Identify which cell holds the provided text, then report its [x, y] central coordinate. 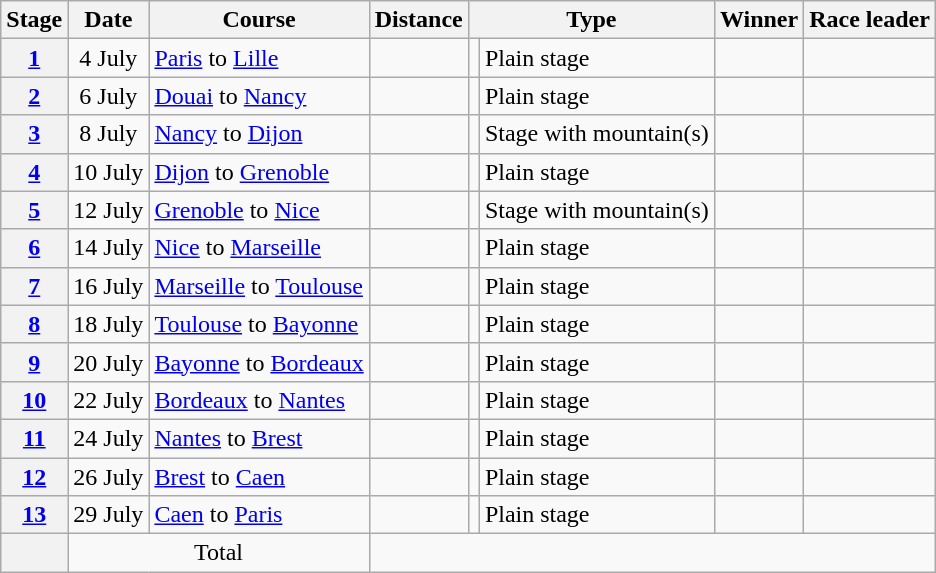
Stage [34, 20]
5 [34, 210]
13 [34, 515]
4 July [108, 58]
Brest to Caen [259, 477]
22 July [108, 400]
29 July [108, 515]
12 July [108, 210]
Nantes to Brest [259, 438]
3 [34, 134]
Winner [758, 20]
4 [34, 172]
Toulouse to Bayonne [259, 324]
1 [34, 58]
14 July [108, 248]
Paris to Lille [259, 58]
24 July [108, 438]
18 July [108, 324]
Bayonne to Bordeaux [259, 362]
Caen to Paris [259, 515]
Distance [418, 20]
10 [34, 400]
16 July [108, 286]
8 July [108, 134]
7 [34, 286]
Dijon to Grenoble [259, 172]
Bordeaux to Nantes [259, 400]
6 [34, 248]
11 [34, 438]
Type [591, 20]
Date [108, 20]
2 [34, 96]
10 July [108, 172]
6 July [108, 96]
Race leader [870, 20]
8 [34, 324]
Nice to Marseille [259, 248]
12 [34, 477]
9 [34, 362]
Course [259, 20]
26 July [108, 477]
20 July [108, 362]
Douai to Nancy [259, 96]
Grenoble to Nice [259, 210]
Nancy to Dijon [259, 134]
Total [218, 553]
Marseille to Toulouse [259, 286]
